Capture the cell that displays the provided text and extract its (x, y) central coordinate. 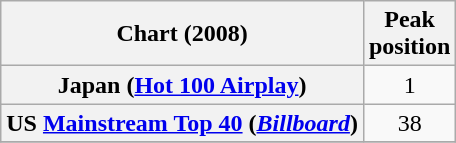
Peakposition (409, 34)
US Mainstream Top 40 (Billboard) (182, 123)
Chart (2008) (182, 34)
1 (409, 85)
38 (409, 123)
Japan (Hot 100 Airplay) (182, 85)
